For the text-containing cell, return its midpoint in (X, Y) coordinate format. 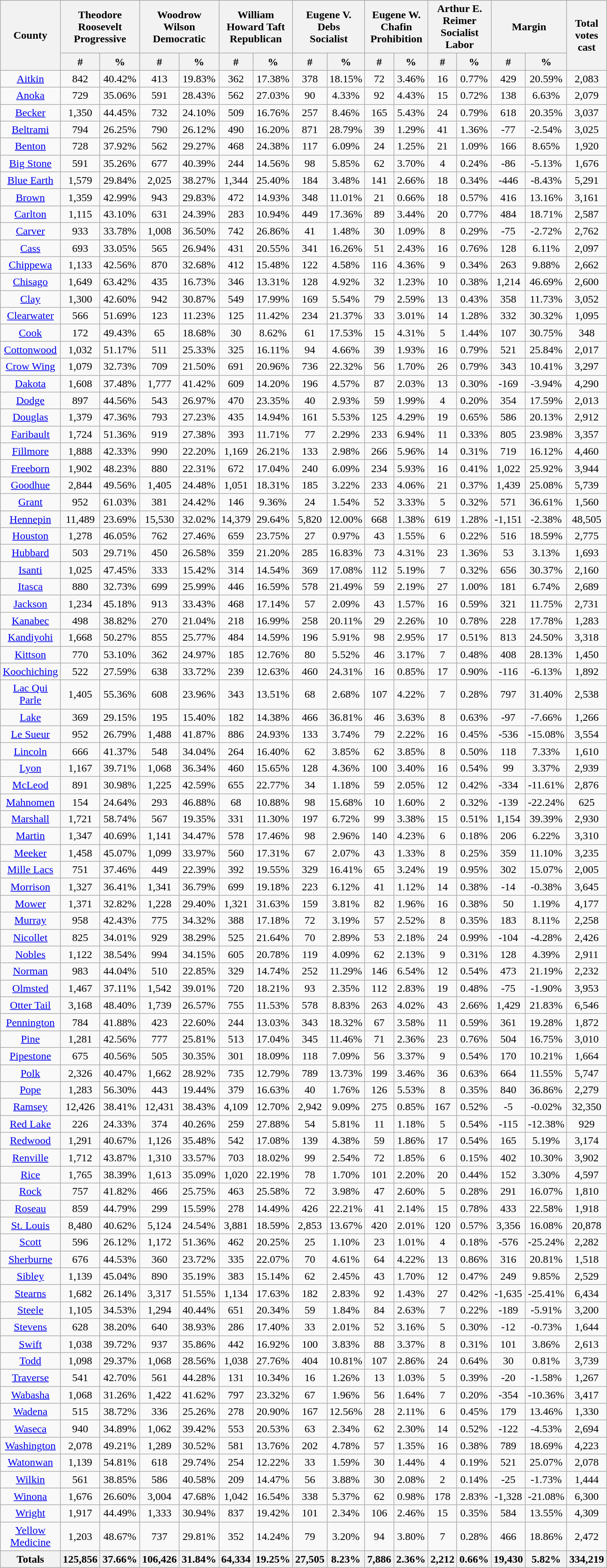
1,008 (159, 231)
20.11% (346, 621)
1.85% (411, 1158)
1.29% (411, 129)
4.02% (411, 1005)
30.52% (199, 1446)
2,613 (587, 1344)
994 (159, 954)
10.81% (346, 1361)
184 (310, 180)
11,489 (80, 519)
25.99% (199, 587)
1,266 (587, 717)
Arthur E. ReimerSocialist Labor (459, 27)
5.81% (346, 1124)
-3.94% (546, 384)
859 (80, 1208)
1.57% (411, 604)
462 (236, 1242)
1.60% (411, 802)
39.72% (120, 1344)
12.79% (273, 1073)
239 (236, 671)
3.19% (346, 921)
40.67% (120, 1141)
352 (236, 1536)
25.08% (546, 485)
Pope (30, 1090)
8.11% (546, 921)
5.52% (346, 655)
1.00% (474, 587)
3,417 (587, 1395)
106,426 (159, 1559)
1,379 (80, 417)
13.31% (273, 282)
14,379 (236, 519)
27,505 (310, 1559)
17.14% (273, 604)
53.10% (120, 655)
Sherburne (30, 1259)
17.46% (273, 836)
15.14% (273, 1276)
729 (80, 96)
15.59% (199, 1208)
20.53% (273, 1429)
1,542 (159, 988)
Marshall (30, 819)
3.20% (346, 1536)
3,052 (587, 299)
63 (310, 1429)
11.73% (546, 299)
Mahnomen (30, 802)
2.08% (411, 1479)
388 (236, 921)
-4.28% (546, 938)
Pipestone (30, 1056)
Otter Tail (30, 1005)
1.84% (346, 1310)
5.96% (411, 451)
1.99% (411, 400)
2,097 (587, 248)
2,775 (587, 536)
3.81% (346, 904)
2,426 (587, 938)
Eugene V. DebsSocialist (329, 27)
24.33% (120, 1124)
Becker (30, 113)
1.54% (346, 502)
1,712 (80, 1158)
41.42% (199, 384)
32.68% (199, 265)
19,430 (509, 1559)
27.59% (120, 671)
4.78% (346, 1446)
138 (509, 96)
14.56% (273, 163)
23.32% (273, 1395)
27.88% (273, 1124)
675 (80, 1056)
71 (379, 1039)
392 (236, 870)
30.94% (199, 1513)
38.85% (120, 1479)
1.55% (411, 536)
742 (236, 231)
24.50% (546, 638)
119 (310, 954)
20.81% (546, 1259)
1.01% (411, 1242)
1.38% (411, 519)
473 (509, 971)
331 (236, 819)
87 (379, 384)
51.17% (120, 350)
20.13% (546, 417)
54.81% (120, 1463)
463 (236, 1192)
1,721 (80, 819)
4,309 (587, 1513)
Kanabec (30, 621)
919 (159, 434)
Wilkin (30, 1479)
2,279 (587, 1090)
14.20% (273, 384)
1.48% (346, 231)
-1.90% (546, 988)
209 (236, 1479)
47.68% (199, 1496)
3,174 (587, 1141)
18.21% (273, 988)
490 (236, 129)
223 (310, 887)
20.25% (273, 1242)
17.31% (273, 853)
-576 (509, 1242)
4.58% (346, 265)
275 (379, 1107)
35.48% (199, 1141)
51.69% (120, 316)
240 (310, 468)
Isanti (30, 570)
0.90% (474, 671)
51.55% (199, 1293)
942 (159, 299)
1,327 (80, 887)
Norman (30, 971)
640 (159, 1327)
21.49% (346, 587)
9.09% (346, 1107)
14.49% (273, 1208)
40.69% (120, 836)
Blue Earth (30, 180)
3,645 (587, 887)
Pine (30, 1039)
37.11% (120, 988)
2,853 (310, 1225)
26.14% (120, 1293)
33.97% (199, 853)
505 (159, 1056)
32.82% (120, 904)
10.94% (273, 214)
-446 (509, 180)
913 (159, 604)
22.60% (199, 1022)
1.93% (411, 350)
38.39% (120, 1175)
6.12% (346, 887)
6,546 (587, 1005)
1,330 (587, 1412)
10.41% (546, 367)
61 (310, 333)
470 (236, 400)
24.10% (199, 113)
21.37% (346, 316)
283 (236, 214)
26.94% (199, 248)
Dodge (30, 400)
26.79% (120, 734)
12.00% (346, 519)
442 (236, 1344)
29.84% (120, 180)
44.56% (120, 400)
14.38% (273, 717)
40.58% (199, 1479)
166 (509, 146)
106 (379, 1513)
566 (80, 316)
668 (379, 519)
3.33% (411, 502)
0.99% (474, 938)
446 (236, 587)
26.86% (273, 231)
McLeod (30, 785)
504 (509, 1039)
513 (236, 1039)
41.62% (199, 1395)
89 (379, 214)
3.80% (411, 1536)
Aitkin (30, 79)
2.43% (411, 248)
45.07% (120, 853)
4.06% (411, 485)
1,902 (80, 468)
5,124 (159, 1225)
383 (236, 1276)
762 (159, 536)
619 (442, 519)
46.05% (120, 536)
258 (310, 621)
20.96% (273, 367)
1,693 (587, 553)
1.19% (546, 904)
11.46% (346, 1039)
360 (159, 1259)
38.54% (120, 954)
503 (80, 553)
3.22% (346, 485)
2.93% (346, 400)
813 (509, 638)
Mille Lacs (30, 870)
27.46% (199, 536)
2,912 (587, 417)
515 (80, 1412)
3,554 (587, 734)
16.11% (273, 350)
314 (236, 570)
336 (159, 1412)
6.22% (546, 836)
393 (236, 434)
Chippewa (30, 265)
1,488 (159, 734)
50.27% (120, 638)
354 (509, 400)
11.75% (546, 604)
543 (159, 400)
17.18% (273, 921)
4.57% (346, 384)
33.57% (199, 1158)
736 (310, 367)
596 (80, 1242)
Roseau (30, 1208)
983 (80, 971)
24.97% (199, 655)
Hubbard (30, 553)
402 (509, 1158)
Grant (30, 502)
0.37% (474, 485)
84 (379, 1310)
361 (509, 1022)
299 (159, 1208)
3.74% (346, 734)
17.40% (273, 1327)
Sibley (30, 1276)
19.83% (199, 79)
26.97% (199, 400)
Pennington (30, 1022)
64,334 (236, 1559)
16.63% (273, 1090)
412 (236, 265)
-1.58% (546, 1378)
1,429 (509, 1005)
Carver (30, 231)
3,357 (587, 434)
509 (236, 113)
18.15% (346, 79)
47.45% (120, 570)
0.43% (474, 299)
2.14% (411, 1208)
45.18% (120, 604)
Crow Wing (30, 367)
0.39% (474, 1378)
Lake (30, 717)
541 (80, 1378)
12,426 (80, 1107)
-1,151 (509, 519)
1,467 (80, 988)
0.19% (474, 1463)
-21.08% (546, 1496)
12.70% (273, 1107)
2.11% (411, 1412)
1,099 (159, 853)
38.72% (120, 1412)
5.85% (346, 163)
61.03% (120, 502)
38.82% (120, 621)
31.40% (546, 694)
757 (80, 1192)
3.63% (411, 717)
6.94% (411, 434)
6.72% (346, 819)
1,608 (80, 384)
1,079 (80, 367)
1.26% (346, 1378)
1,613 (159, 1175)
2.35% (346, 988)
15.40% (199, 717)
3.13% (546, 553)
36.79% (199, 887)
16.99% (273, 621)
-0.38% (546, 887)
14.93% (273, 197)
777 (159, 1039)
Total votes cast (587, 36)
1,300 (80, 299)
13.73% (346, 1073)
1,682 (80, 1293)
2.09% (346, 604)
651 (236, 1310)
325 (236, 350)
3.17% (411, 655)
1,777 (159, 384)
381 (159, 502)
34.01% (120, 938)
2,472 (587, 1536)
20.59% (546, 79)
6.74% (546, 587)
46.88% (199, 802)
0.14% (474, 1479)
Martin (30, 836)
2.20% (411, 1175)
Wadena (30, 1412)
1,154 (509, 819)
14.47% (273, 1479)
266 (379, 451)
0.33% (474, 434)
16.92% (273, 1344)
719 (509, 451)
34.47% (199, 836)
4,290 (587, 384)
581 (236, 1446)
28.43% (199, 96)
18.32% (346, 1022)
1,359 (80, 197)
28.56% (199, 1361)
2,876 (587, 785)
628 (80, 1327)
837 (236, 1513)
11.29% (346, 971)
420 (379, 1225)
26.60% (120, 1496)
549 (236, 299)
4,460 (587, 451)
183 (509, 921)
51 (379, 248)
3,161 (587, 197)
-77 (509, 129)
80 (310, 655)
Koochiching (30, 671)
23.69% (120, 519)
55.36% (120, 694)
172 (80, 333)
-116 (509, 671)
10.88% (273, 802)
567 (159, 819)
286 (236, 1327)
21.64% (273, 938)
44.45% (120, 113)
2,939 (587, 768)
1,872 (587, 1022)
2.96% (346, 836)
Goodhue (30, 485)
-8.43% (546, 180)
31.84% (199, 1559)
24.38% (273, 146)
44.04% (120, 971)
940 (80, 1429)
40.47% (120, 1073)
525 (236, 938)
140 (379, 836)
28.13% (546, 655)
301 (236, 1056)
709 (159, 367)
44.49% (120, 1513)
346 (236, 282)
19.44% (199, 1090)
0.95% (474, 870)
11.01% (346, 197)
Steele (30, 1310)
659 (236, 536)
3.01% (411, 316)
20.55% (273, 248)
3,953 (587, 988)
656 (509, 570)
2,942 (310, 1107)
737 (159, 1536)
842 (80, 79)
Clearwater (30, 316)
34.15% (199, 954)
1,310 (159, 1158)
206 (509, 836)
22.20% (199, 451)
0.24% (474, 163)
22.19% (273, 1175)
2.46% (411, 1513)
443 (159, 1090)
Anoka (30, 96)
23.72% (199, 1259)
5,739 (587, 485)
2,694 (587, 1429)
16.76% (273, 113)
-189 (509, 1310)
35.09% (199, 1175)
43.10% (120, 214)
25.81% (199, 1039)
560 (236, 853)
1.03% (411, 1378)
332 (509, 316)
Kittson (30, 655)
553 (236, 1429)
11.55% (546, 1073)
1,294 (159, 1310)
3,004 (159, 1496)
8,480 (80, 1225)
Faribault (30, 434)
Waseca (30, 1429)
36.50% (199, 231)
2.13% (411, 954)
82 (379, 904)
19.35% (199, 819)
22.32% (346, 367)
25.75% (199, 1192)
44.53% (120, 1259)
24.93% (273, 734)
732 (159, 113)
720 (236, 988)
Chisago (30, 282)
2.07% (346, 853)
38.29% (199, 938)
Eugene W. ChafinProhibition (396, 27)
-1,635 (509, 1293)
270 (159, 621)
154 (80, 802)
19.18% (273, 887)
3,168 (80, 1005)
218 (236, 621)
249 (509, 1276)
4.61% (346, 1259)
2,232 (587, 971)
793 (159, 417)
2,079 (587, 96)
13.03% (273, 1022)
17.38% (273, 79)
16.59% (273, 587)
379 (236, 1090)
17.78% (546, 621)
4.43% (411, 96)
2.18% (411, 938)
Carlton (30, 214)
40.39% (199, 163)
1.43% (411, 1293)
Itasca (30, 587)
29.37% (120, 1361)
472 (236, 197)
408 (509, 655)
77 (310, 434)
426 (310, 1208)
886 (236, 734)
2.45% (346, 1276)
4.92% (346, 282)
958 (80, 921)
3.44% (411, 214)
1,020 (236, 1175)
1,739 (159, 1005)
429 (509, 79)
37.48% (120, 384)
Cass (30, 248)
2.59% (411, 299)
5.93% (411, 468)
93 (310, 988)
11.42% (273, 316)
Hennepin (30, 519)
676 (80, 1259)
3.24% (411, 870)
4.29% (411, 417)
1,126 (159, 1141)
Murray (30, 921)
36 (442, 1073)
1,560 (587, 502)
199 (379, 1073)
34 (310, 785)
-97 (509, 717)
609 (236, 384)
54 (310, 1124)
775 (159, 921)
24.39% (199, 214)
1,172 (159, 1242)
16.75% (546, 1039)
1.33% (411, 853)
897 (80, 400)
2,258 (587, 921)
1,228 (159, 904)
8.23% (346, 1559)
2,844 (80, 485)
943 (159, 197)
Le Sueur (30, 734)
19.55% (273, 870)
38.93% (199, 1327)
19.25% (273, 1559)
1,051 (236, 485)
1,664 (587, 1056)
27.76% (273, 1361)
1,810 (587, 1192)
8.62% (273, 333)
423 (159, 1022)
12.56% (346, 1412)
1,450 (587, 655)
Polk (30, 1073)
3.48% (346, 180)
18.69% (546, 1446)
334,219 (587, 1559)
413 (159, 79)
8.46% (346, 113)
16.40% (273, 751)
3,310 (587, 836)
20.34% (273, 1310)
890 (159, 1276)
0.29% (474, 231)
11.10% (546, 853)
25.58% (273, 1192)
25.07% (546, 1463)
3.88% (346, 1479)
3.70% (411, 163)
345 (310, 1039)
703 (236, 1158)
25.33% (199, 350)
23.98% (546, 434)
625 (587, 802)
116 (379, 265)
5.91% (346, 638)
0.97% (346, 536)
3,037 (587, 113)
49.56% (120, 485)
664 (509, 1073)
1,105 (80, 1310)
794 (80, 129)
2.03% (411, 384)
Morrison (30, 887)
202 (310, 1446)
522 (80, 671)
28.79% (346, 129)
47.36% (120, 417)
3,739 (587, 1361)
24.31% (346, 671)
1,134 (236, 1293)
1,267 (587, 1378)
2,930 (587, 819)
2,731 (587, 604)
20,878 (587, 1225)
2.98% (346, 451)
855 (159, 638)
37.46% (120, 870)
24.48% (199, 485)
30.87% (199, 299)
1,234 (80, 604)
291 (509, 1192)
10.21% (546, 1056)
1,644 (587, 1327)
3,025 (587, 129)
125,856 (80, 1559)
36.61% (546, 502)
498 (80, 621)
35.19% (199, 1276)
3.58% (411, 1022)
Dakota (30, 384)
22.77% (273, 785)
4.38% (346, 1141)
63.42% (120, 282)
-1.73% (546, 1479)
7.09% (346, 1056)
139 (310, 1141)
21.19% (546, 971)
195 (159, 717)
141 (379, 180)
3.38% (411, 819)
26.25% (120, 129)
10.34% (273, 1378)
8.83% (346, 1005)
35.06% (120, 96)
40.42% (120, 79)
13.67% (346, 1225)
321 (509, 604)
1,579 (80, 180)
3,356 (509, 1225)
1,662 (159, 1073)
2.89% (346, 938)
22.39% (199, 870)
1,341 (159, 887)
264 (236, 751)
1,281 (80, 1039)
15.48% (273, 265)
316 (509, 1259)
18.09% (273, 1056)
4.23% (411, 836)
40.44% (199, 1310)
770 (80, 655)
11.23% (199, 316)
1,458 (80, 853)
-6.13% (546, 671)
Stevens (30, 1327)
3.16% (411, 1327)
34.89% (120, 1429)
1.25% (411, 146)
1,333 (159, 1513)
36.34% (199, 768)
1,917 (80, 1513)
2.26% (411, 621)
-15.08% (546, 734)
2,911 (587, 954)
-7.66% (546, 717)
26.58% (199, 553)
32,350 (587, 1107)
33.05% (120, 248)
Stearns (30, 1293)
Fillmore (30, 451)
784 (80, 1022)
41.87% (199, 734)
655 (236, 785)
1,649 (80, 282)
22.07% (273, 1259)
5,820 (310, 519)
677 (159, 163)
117 (310, 146)
16.08% (546, 1225)
34.04% (199, 751)
Woodrow WilsonDemocratic (179, 27)
Kandiyohi (30, 638)
Jackson (30, 604)
38.27% (199, 180)
3,235 (587, 853)
6.11% (546, 248)
2.60% (411, 1192)
5,291 (587, 180)
Meeker (30, 853)
433 (509, 1208)
-25 (509, 1479)
511 (159, 350)
338 (310, 1496)
1,422 (159, 1395)
1,668 (80, 638)
9.36% (273, 502)
-12.38% (546, 1124)
197 (310, 819)
25.92% (546, 468)
123 (159, 316)
Lac Qui Parle (30, 694)
32.02% (199, 519)
4.09% (346, 954)
31.26% (120, 1395)
16.41% (346, 870)
-0.02% (546, 1107)
13.76% (273, 1446)
-11.61% (546, 785)
333 (159, 570)
1,167 (80, 768)
3.86% (546, 1344)
-86 (509, 163)
15.07% (546, 870)
1,344 (236, 180)
870 (159, 265)
7,886 (379, 1559)
Olmsted (30, 988)
3.98% (346, 1192)
293 (159, 802)
1,765 (80, 1175)
-12 (509, 1327)
0.81% (546, 1361)
27.38% (199, 434)
257 (310, 113)
Clay (30, 299)
33.43% (199, 604)
Cook (30, 333)
5.37% (346, 1496)
29.40% (199, 904)
1,289 (159, 1446)
728 (80, 146)
2,212 (442, 1559)
14.24% (273, 1536)
-169 (509, 384)
-10.36% (546, 1395)
20.90% (273, 1412)
17.59% (546, 400)
169 (310, 299)
16.12% (546, 451)
0.47% (474, 1276)
751 (80, 870)
1,439 (509, 485)
1.86% (411, 1141)
25.84% (546, 350)
21.04% (199, 621)
73 (379, 553)
4.66% (346, 350)
9.88% (546, 265)
120 (442, 1225)
181 (509, 587)
1,444 (587, 1479)
19.42% (273, 1513)
16.54% (273, 1496)
Watonwan (30, 1463)
358 (509, 299)
565 (159, 248)
871 (310, 129)
131 (236, 1378)
0.65% (474, 417)
3,317 (159, 1293)
-20 (509, 1378)
Nicollet (30, 938)
19.28% (546, 1022)
30.32% (546, 316)
Winona (30, 1496)
14.74% (273, 971)
17.53% (346, 333)
41.88% (120, 1022)
516 (509, 536)
1,042 (236, 1496)
3,200 (587, 1310)
6.63% (546, 96)
12.22% (273, 1463)
937 (159, 1344)
1.10% (346, 1242)
33.78% (120, 231)
2,587 (587, 214)
0.15% (474, 1158)
18.71% (546, 214)
5.82% (546, 1559)
3,010 (587, 1039)
1.35% (411, 1446)
2.63% (411, 1310)
29.27% (199, 146)
25.77% (199, 638)
2,662 (587, 265)
Red Lake (30, 1124)
37.92% (120, 146)
735 (236, 1073)
416 (509, 197)
2.30% (411, 1429)
25.40% (273, 180)
-2.38% (546, 519)
3,297 (587, 367)
Cottonwood (30, 350)
1.12% (411, 887)
259 (236, 1124)
2,017 (587, 350)
1,022 (509, 468)
1.23% (411, 282)
-5.13% (546, 163)
20.35% (546, 113)
25 (310, 1242)
27.03% (273, 96)
78 (310, 1175)
1,350 (80, 113)
254 (236, 1463)
6,434 (587, 1293)
933 (80, 231)
1,347 (80, 836)
1,610 (587, 751)
49.43% (120, 333)
24.64% (120, 802)
21.83% (546, 1005)
2,013 (587, 400)
Rock (30, 1192)
16.73% (199, 282)
16.26% (346, 248)
3.30% (546, 1175)
County (30, 36)
-115 (509, 1124)
13.16% (546, 197)
Big Stone (30, 163)
805 (509, 434)
39.39% (546, 819)
42.33% (120, 451)
Benton (30, 146)
15.65% (273, 768)
18.31% (273, 485)
4.33% (346, 96)
30.35% (199, 1056)
691 (236, 367)
12,431 (159, 1107)
17.63% (273, 1293)
47 (379, 1192)
790 (159, 129)
-104 (509, 938)
Rice (30, 1175)
755 (236, 1005)
2.95% (411, 638)
285 (310, 553)
0.41% (474, 468)
605 (236, 954)
Lyon (30, 768)
38.41% (120, 1107)
2,005 (587, 870)
1,062 (159, 1429)
1,095 (587, 316)
1,291 (80, 1141)
35.86% (199, 1344)
6.54% (411, 971)
631 (159, 214)
302 (509, 870)
14.59% (273, 638)
2.54% (346, 1158)
William Howard TaftRepublican (256, 27)
29.15% (120, 717)
35.26% (120, 163)
1,115 (80, 214)
126 (379, 1090)
5.43% (411, 113)
2,538 (587, 694)
42.99% (120, 197)
5,747 (587, 1073)
17.99% (273, 299)
16.83% (346, 553)
22.58% (546, 1208)
13.55% (546, 1513)
32 (379, 282)
571 (509, 502)
50 (509, 904)
18.86% (546, 1536)
29.74% (199, 1463)
-122 (509, 1429)
Theodore RooseveltProgressive (100, 27)
29.83% (199, 197)
0.72% (474, 96)
1.64% (411, 1395)
42.60% (120, 299)
1,724 (80, 434)
22.21% (346, 1208)
1,892 (587, 671)
28 (379, 1412)
-5.91% (546, 1310)
9.85% (546, 1276)
26.21% (273, 451)
11.71% (273, 434)
226 (80, 1124)
64 (379, 1259)
Freeborn (30, 468)
Wright (30, 1513)
Todd (30, 1361)
2,282 (587, 1242)
2,762 (587, 231)
693 (80, 248)
38.43% (199, 1107)
2,689 (587, 587)
Douglas (30, 417)
-4.53% (546, 1429)
8.65% (546, 146)
840 (509, 1090)
4,109 (236, 1107)
88 (379, 1344)
42.70% (120, 1378)
1,203 (80, 1536)
450 (159, 553)
Brown (30, 197)
-139 (509, 802)
48,505 (587, 519)
44.28% (199, 1378)
-22.24% (546, 802)
584 (509, 1513)
13.46% (546, 1412)
335 (236, 1259)
16.07% (546, 1192)
22.85% (199, 971)
5.54% (346, 299)
0.86% (474, 1259)
14.54% (273, 570)
341 (310, 248)
152 (509, 1175)
18.02% (273, 1158)
39.42% (199, 1429)
30.37% (546, 570)
2,160 (587, 570)
825 (80, 938)
0.98% (411, 1496)
41.82% (120, 1192)
St. Louis (30, 1225)
0.25% (474, 853)
-2.54% (546, 129)
1,169 (236, 451)
179 (509, 1412)
3,881 (236, 1225)
990 (159, 451)
15.68% (346, 802)
21.50% (199, 367)
1,025 (80, 570)
48.40% (120, 1005)
56.30% (120, 1090)
36.86% (546, 1090)
2.05% (411, 785)
Redwood (30, 1141)
30.98% (120, 785)
Houston (30, 536)
170 (509, 1056)
29 (379, 621)
891 (80, 785)
28.92% (199, 1073)
39.01% (199, 988)
2.68% (346, 694)
4,223 (587, 1446)
-25.41% (546, 1293)
0.44% (474, 1175)
1,920 (587, 146)
-14 (509, 887)
Wabasha (30, 1395)
4.39% (546, 954)
40.26% (199, 1124)
23.35% (273, 400)
33.72% (199, 671)
31.63% (273, 904)
6,300 (587, 1496)
4,597 (587, 1175)
Lincoln (30, 751)
2,529 (587, 1276)
1.76% (346, 1090)
49.21% (120, 1446)
29.71% (120, 553)
58.74% (120, 819)
3,318 (587, 638)
40.62% (120, 1225)
25.26% (199, 1412)
11.53% (273, 1005)
3.83% (346, 1344)
23.96% (199, 694)
90 (310, 96)
12.63% (273, 671)
15.42% (199, 570)
17.36% (346, 214)
1,122 (80, 954)
48.23% (120, 468)
27.23% (199, 417)
1,225 (159, 785)
16.20% (273, 129)
34.32% (199, 921)
Nobles (30, 954)
4,177 (587, 904)
-5 (509, 1107)
548 (159, 751)
2.52% (411, 921)
2,326 (80, 1073)
228 (509, 621)
29.81% (199, 1536)
1,321 (236, 904)
0.64% (474, 1361)
1,133 (80, 265)
2,025 (159, 180)
-0.73% (546, 1327)
1,278 (80, 536)
0.50% (474, 751)
161 (310, 417)
-354 (509, 1395)
1,098 (80, 1361)
42.59% (199, 785)
Yellow Medicine (30, 1536)
43.87% (120, 1158)
39.71% (120, 768)
1,141 (159, 836)
Scott (30, 1242)
2.19% (411, 587)
26 (442, 367)
Margin (529, 27)
Renville (30, 1158)
122 (310, 265)
1,371 (80, 904)
Beltrami (30, 129)
638 (159, 671)
37.66% (120, 1559)
1,518 (587, 1259)
3,902 (587, 1158)
404 (310, 1361)
Totals (30, 1559)
22.31% (199, 468)
378 (310, 79)
666 (80, 751)
7.33% (546, 751)
2,600 (587, 282)
11.30% (273, 819)
672 (236, 468)
431 (236, 248)
38.20% (120, 1327)
3,944 (587, 468)
2.86% (411, 1361)
Swift (30, 1344)
Traverse (30, 1378)
2.29% (346, 434)
510 (159, 971)
252 (310, 971)
374 (159, 1124)
2.22% (411, 734)
2,083 (587, 79)
1,032 (80, 350)
-1,328 (509, 1496)
10.30% (546, 1158)
48.67% (120, 1536)
608 (159, 694)
18.68% (199, 333)
Ramsey (30, 1107)
1,918 (587, 1208)
34.53% (120, 1310)
30.75% (546, 333)
46.69% (546, 282)
159 (310, 904)
45.04% (120, 1276)
24.42% (199, 502)
542 (236, 1141)
-334 (509, 785)
12.76% (273, 655)
23.75% (273, 536)
36.41% (120, 887)
14.94% (273, 417)
1,888 (80, 451)
21.20% (273, 553)
-536 (509, 734)
29.64% (273, 519)
15,530 (159, 519)
26.57% (199, 1005)
44.79% (120, 1208)
Washington (30, 1446)
1,214 (509, 282)
-2.72% (546, 231)
1.59% (346, 1463)
20.78% (273, 954)
40.56% (120, 1056)
24.54% (199, 1225)
36.81% (346, 717)
13.51% (273, 694)
41.37% (120, 751)
178 (442, 1496)
-25.24% (546, 1242)
3.40% (411, 768)
42.43% (120, 921)
Mower (30, 904)
